Detect which cell encompasses the target text, then output its (x, y) center coordinate. 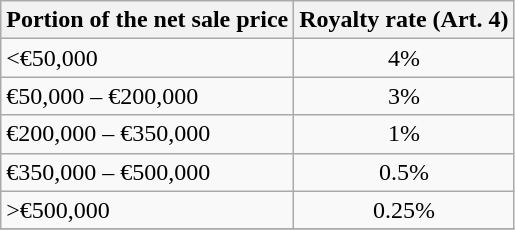
<€50,000 (148, 58)
3% (404, 96)
1% (404, 134)
Royalty rate (Art. 4) (404, 20)
Portion of the net sale price (148, 20)
>€500,000 (148, 210)
4% (404, 58)
0.5% (404, 172)
€350,000 – €500,000 (148, 172)
€200,000 – €350,000 (148, 134)
0.25% (404, 210)
€50,000 – €200,000 (148, 96)
